Provide the [x, y] coordinate of the cell's center where the given text is located.  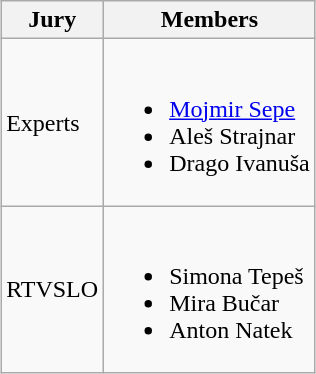
Experts [52, 122]
Members [210, 20]
Mojmir SepeAleš StrajnarDrago Ivanuša [210, 122]
Jury [52, 20]
Simona TepešMira BučarAnton Natek [210, 290]
RTVSLO [52, 290]
